Capture the cell that displays the provided text and extract its (x, y) central coordinate. 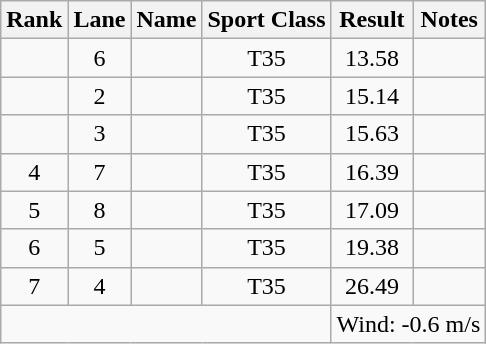
13.58 (372, 58)
Wind: -0.6 m/s (408, 324)
Name (166, 20)
Notes (450, 20)
Sport Class (266, 20)
8 (100, 210)
17.09 (372, 210)
2 (100, 96)
15.63 (372, 134)
Result (372, 20)
19.38 (372, 248)
26.49 (372, 286)
Lane (100, 20)
16.39 (372, 172)
Rank (34, 20)
3 (100, 134)
15.14 (372, 96)
